Return the [x, y] coordinate for the center point of the cell that contains the specified text.  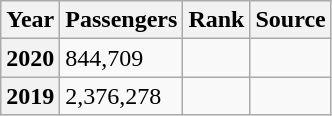
Source [290, 20]
2020 [30, 58]
2,376,278 [122, 96]
844,709 [122, 58]
Year [30, 20]
Rank [216, 20]
2019 [30, 96]
Passengers [122, 20]
